Search for the cell housing the specified text and yield its [X, Y] center coordinate. 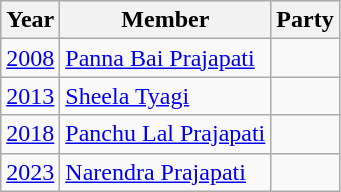
Year [30, 20]
2013 [30, 96]
Panchu Lal Prajapati [166, 134]
Narendra Prajapati [166, 172]
Member [166, 20]
2008 [30, 58]
Sheela Tyagi [166, 96]
Panna Bai Prajapati [166, 58]
2018 [30, 134]
2023 [30, 172]
Party [305, 20]
